Scan for the cell matching the given text and deliver its (X, Y) coordinate at center. 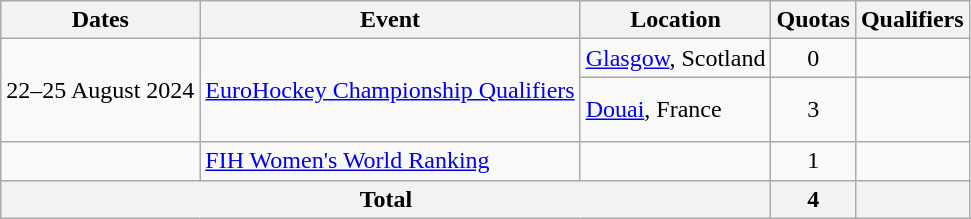
Dates (100, 20)
Douai, France (676, 110)
Quotas (813, 20)
3 (813, 110)
EuroHockey Championship Qualifiers (390, 90)
0 (813, 58)
22–25 August 2024 (100, 90)
Total (386, 199)
FIH Women's World Ranking (390, 161)
4 (813, 199)
Location (676, 20)
Glasgow, Scotland (676, 58)
Qualifiers (912, 20)
Event (390, 20)
1 (813, 161)
